Provide the [X, Y] coordinate of the cell's center where the given text is located.  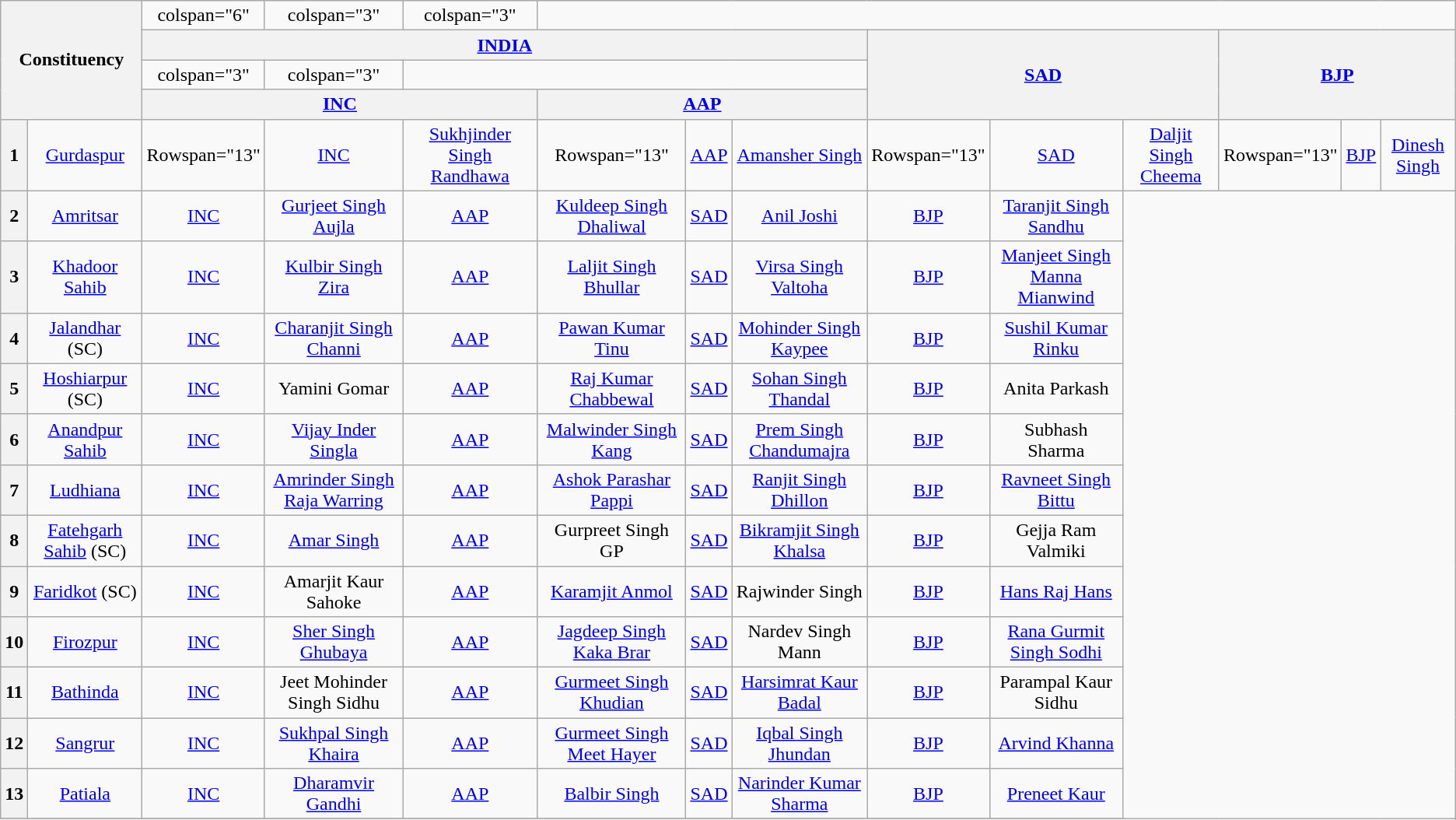
2 [14, 216]
Iqbal Singh Jhundan [800, 744]
Gurmeet Singh Khudian [611, 692]
Jagdeep Singh Kaka Brar [611, 643]
Ashok Parashar Pappi [611, 490]
Gurjeet Singh Aujla [333, 216]
Prem Singh Chandumajra [800, 439]
Rajwinder Singh [800, 591]
Gurdaspur [86, 155]
Nardev Singh Mann [800, 643]
Anandpur Sahib [86, 439]
Kulbir Singh Zira [333, 277]
Amrinder Singh Raja Warring [333, 490]
Sushil Kumar Rinku [1056, 338]
Sukhpal Singh Khaira [333, 744]
Kuldeep Singh Dhaliwal [611, 216]
Ludhiana [86, 490]
Preneet Kaur [1056, 794]
Anil Joshi [800, 216]
Mohinder Singh Kaypee [800, 338]
3 [14, 277]
1 [14, 155]
Jalandhar (SC) [86, 338]
Constituency [72, 60]
5 [14, 389]
Sohan Singh Thandal [800, 389]
Karamjit Anmol [611, 591]
Bikramjit Singh Khalsa [800, 540]
Ravneet Singh Bittu [1056, 490]
6 [14, 439]
Gurpreet Singh GP [611, 540]
Rana Gurmit Singh Sodhi [1056, 643]
Ranjit Singh Dhillon [800, 490]
Jeet Mohinder Singh Sidhu [333, 692]
Fatehgarh Sahib (SC) [86, 540]
Narinder Kumar Sharma [800, 794]
Anita Parkash [1056, 389]
Raj Kumar Chabbewal [611, 389]
Balbir Singh [611, 794]
12 [14, 744]
11 [14, 692]
Hoshiarpur (SC) [86, 389]
Subhash Sharma [1056, 439]
Bathinda [86, 692]
13 [14, 794]
Khadoor Sahib [86, 277]
Sher Singh Ghubaya [333, 643]
Malwinder Singh Kang [611, 439]
Amritsar [86, 216]
colspan="6" [204, 16]
Amar Singh [333, 540]
Laljit Singh Bhullar [611, 277]
Dharamvir Gandhi [333, 794]
INDIA [505, 45]
Amarjit Kaur Sahoke [333, 591]
Amansher Singh [800, 155]
Taranjit Singh Sandhu [1056, 216]
Daljit Singh Cheema [1171, 155]
Parampal Kaur Sidhu [1056, 692]
Harsimrat Kaur Badal [800, 692]
Vijay Inder Singla [333, 439]
7 [14, 490]
Arvind Khanna [1056, 744]
Sukhjinder Singh Randhawa [470, 155]
Gurmeet Singh Meet Hayer [611, 744]
Virsa Singh Valtoha [800, 277]
Firozpur [86, 643]
10 [14, 643]
9 [14, 591]
Dinesh Singh [1419, 155]
Pawan Kumar Tinu [611, 338]
Sangrur [86, 744]
4 [14, 338]
Charanjit Singh Channi [333, 338]
Faridkot (SC) [86, 591]
Patiala [86, 794]
8 [14, 540]
Manjeet Singh Manna Mianwind [1056, 277]
Hans Raj Hans [1056, 591]
Gejja Ram Valmiki [1056, 540]
Yamini Gomar [333, 389]
